Extract the [x, y] coordinate from the center of the cell holding the provided text.  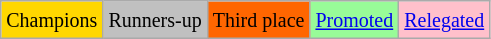
Relegated [444, 20]
Third place [258, 20]
Champions [52, 20]
Runners-up [155, 20]
Promoted [354, 20]
